Pinpoint the cell where the given text exists, returning its (X, Y) midpoint coordinate. 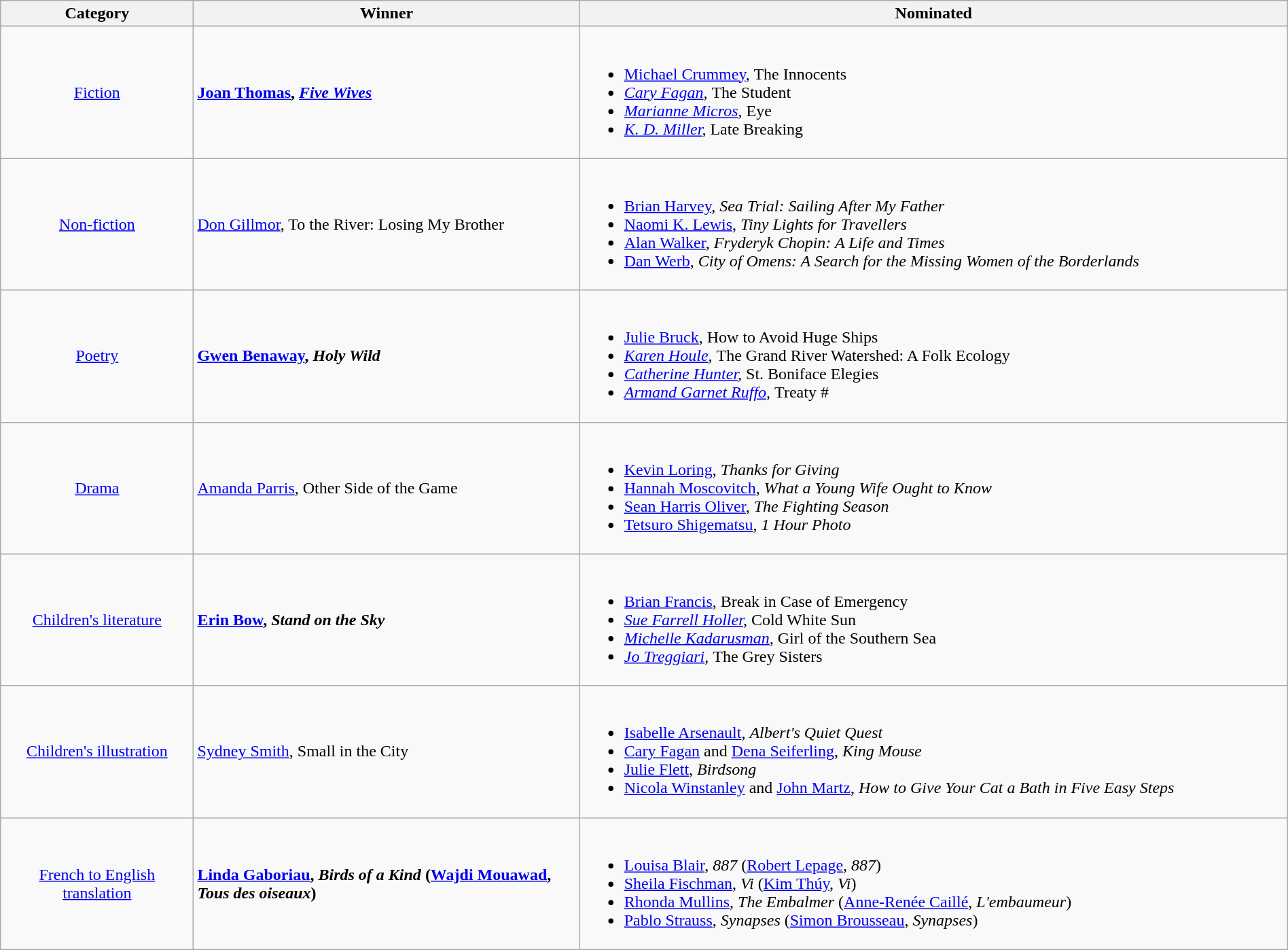
Category (97, 14)
Don Gillmor, To the River: Losing My Brother (387, 224)
Amanda Parris, Other Side of the Game (387, 488)
Poetry (97, 356)
Michael Crummey, The InnocentsCary Fagan, The StudentMarianne Micros, EyeK. D. Miller, Late Breaking (933, 92)
Sydney Smith, Small in the City (387, 752)
French to English translation (97, 883)
Non-fiction (97, 224)
Erin Bow, Stand on the Sky (387, 620)
Drama (97, 488)
Fiction (97, 92)
Joan Thomas, Five Wives (387, 92)
Children's literature (97, 620)
Gwen Benaway, Holy Wild (387, 356)
Children's illustration (97, 752)
Winner (387, 14)
Nominated (933, 14)
Linda Gaboriau, Birds of a Kind (Wajdi Mouawad, Tous des oiseaux) (387, 883)
